Return the (x, y) coordinate for the center point of the cell that contains the specified text.  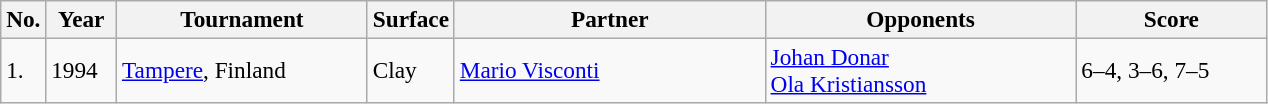
Tampere, Finland (242, 70)
Partner (610, 19)
Opponents (920, 19)
Clay (410, 70)
Year (82, 19)
1. (24, 70)
Johan Donar Ola Kristiansson (920, 70)
1994 (82, 70)
6–4, 3–6, 7–5 (1172, 70)
Mario Visconti (610, 70)
Surface (410, 19)
Tournament (242, 19)
No. (24, 19)
Score (1172, 19)
